Capture the cell that displays the provided text and extract its (x, y) central coordinate. 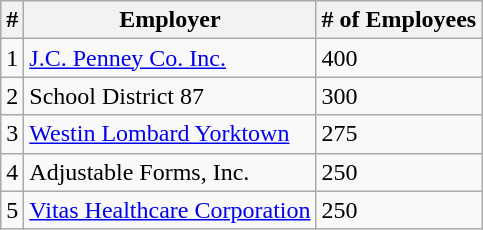
Employer (170, 20)
5 (12, 210)
2 (12, 96)
300 (399, 96)
3 (12, 134)
275 (399, 134)
School District 87 (170, 96)
Adjustable Forms, Inc. (170, 172)
1 (12, 58)
4 (12, 172)
J.C. Penney Co. Inc. (170, 58)
# (12, 20)
Westin Lombard Yorktown (170, 134)
400 (399, 58)
# of Employees (399, 20)
Vitas Healthcare Corporation (170, 210)
